Return the (x, y) coordinate for the center point of the cell that contains the specified text.  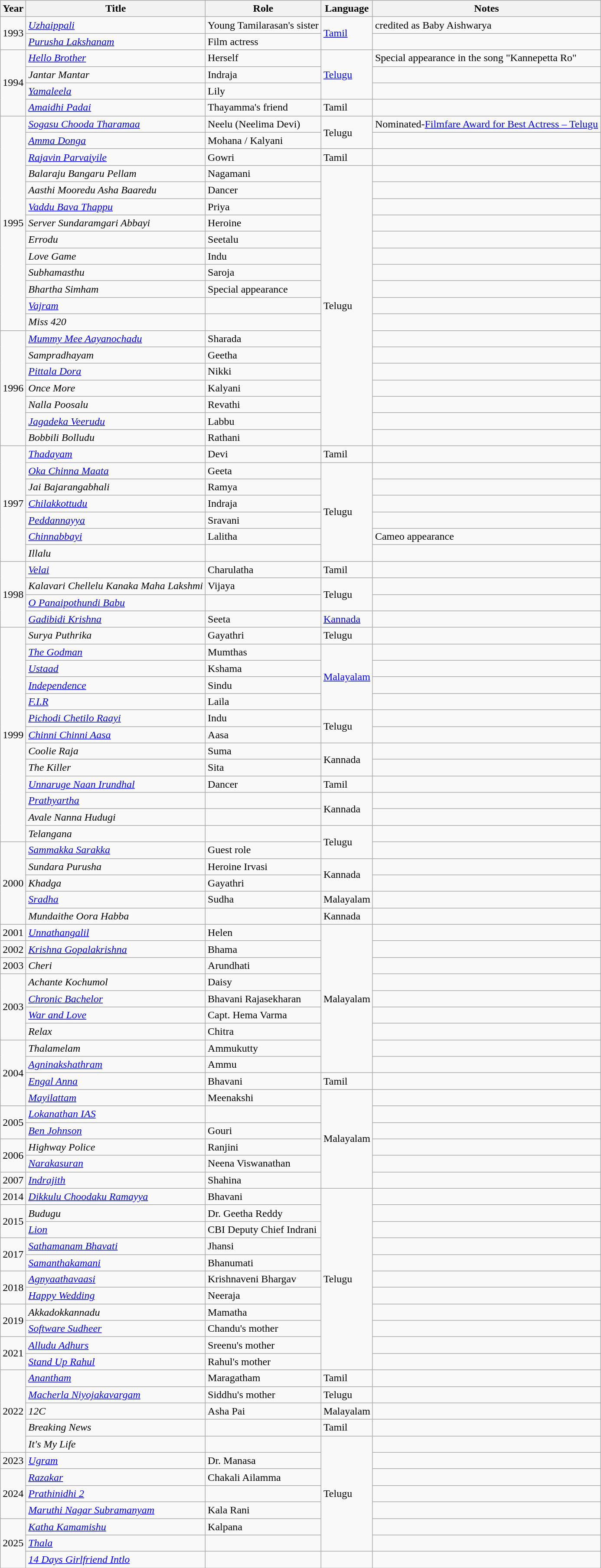
Thalamelam (116, 1048)
Jhansi (264, 1246)
Mohana / Kalyani (264, 140)
2022 (13, 1411)
Sindu (264, 685)
Maragatham (264, 1378)
Software Sudheer (116, 1329)
Vajram (116, 306)
Rahul's mother (264, 1362)
Revathi (264, 404)
Meenakshi (264, 1098)
Neena Viswanathan (264, 1164)
Lion (116, 1229)
Jantar Mantar (116, 75)
Balaraju Bangaru Pellam (116, 173)
Khadga (116, 883)
Achante Kochumol (116, 982)
Sathamanam Bhavati (116, 1246)
2021 (13, 1353)
Unnaruge Naan Irundhal (116, 784)
Akkadokkannadu (116, 1312)
14 Days Girlfriend Intlo (116, 1560)
Chilakkottudu (116, 504)
Thala (116, 1543)
Nagamani (264, 173)
Sreenu's mother (264, 1345)
Krishna Gopalakrishna (116, 949)
Ramya (264, 487)
1996 (13, 388)
2019 (13, 1320)
Miss 420 (116, 322)
Independence (116, 685)
Kalyani (264, 388)
1998 (13, 594)
Helen (264, 932)
Sammakka Sarakka (116, 850)
Jai Bajarangabhali (116, 487)
Prathyartha (116, 801)
Engal Anna (116, 1081)
1997 (13, 503)
Devi (264, 454)
2015 (13, 1221)
1994 (13, 83)
Pichodi Chetilo Raayi (116, 718)
Chinnabbayi (116, 537)
Sradha (116, 900)
Asha Pai (264, 1411)
2025 (13, 1543)
Heroine (264, 223)
Bhama (264, 949)
Errodu (116, 240)
2001 (13, 932)
Bobbili Bolludu (116, 437)
Chinni Chinni Aasa (116, 735)
Macherla Niyojakavargam (116, 1395)
Lokanathan IAS (116, 1114)
CBI Deputy Chief Indrani (264, 1229)
Chandu's mother (264, 1329)
2018 (13, 1288)
Geeta (264, 470)
Sampradhayam (116, 355)
Title (116, 9)
Samanthakamani (116, 1263)
2024 (13, 1493)
Sravani (264, 520)
2014 (13, 1196)
Year (13, 9)
Special appearance in the song "Kannepetta Ro" (487, 58)
Budugu (116, 1213)
Stand Up Rahul (116, 1362)
2006 (13, 1155)
Language (347, 9)
Krishnaveni Bhargav (264, 1279)
Rathani (264, 437)
Ranjini (264, 1147)
Mummy Mee Aayanochadu (116, 339)
1993 (13, 33)
2000 (13, 883)
Role (264, 9)
O Panaipothundi Babu (116, 603)
Saroja (264, 273)
Razakar (116, 1477)
Jagadeka Veerudu (116, 421)
Once More (116, 388)
Narakasuran (116, 1164)
Arundhati (264, 965)
2017 (13, 1254)
Amma Donga (116, 140)
Mumthas (264, 652)
Telangana (116, 834)
Bhavani Rajasekharan (264, 998)
Agninakshathram (116, 1065)
Gouri (264, 1131)
Ammu (264, 1065)
Young Tamilarasan's sister (264, 25)
Subhamasthu (116, 273)
Capt. Hema Varma (264, 1015)
Chakali Ailamma (264, 1477)
Mundaithe Oora Habba (116, 916)
Avale Nanna Hudugi (116, 817)
Vijaya (264, 586)
Lalitha (264, 537)
Daisy (264, 982)
Neelu (Neelima Devi) (264, 124)
Unnathangalil (116, 932)
Mamatha (264, 1312)
Anantham (116, 1378)
Siddhu's mother (264, 1395)
Agnyaathavaasi (116, 1279)
Maruthi Nagar Subramanyam (116, 1510)
Sita (264, 768)
The Godman (116, 652)
Seeta (264, 619)
Coolie Raja (116, 751)
Charulatha (264, 570)
Illalu (116, 553)
Thayamma's friend (264, 108)
Ustaad (116, 668)
Alludu Adhurs (116, 1345)
Suma (264, 751)
Relax (116, 1032)
Sundara Purusha (116, 867)
Hello Brother (116, 58)
Kalavari Chellelu Kanaka Maha Lakshmi (116, 586)
Dr. Geetha Reddy (264, 1213)
Laila (264, 701)
Ugram (116, 1460)
Nominated-Filmfare Award for Best Actress – Telugu (487, 124)
Indrajith (116, 1180)
Thadayam (116, 454)
Seetalu (264, 240)
Film actress (264, 42)
Ammukutty (264, 1048)
credited as Baby Aishwarya (487, 25)
1999 (13, 734)
Pittala Dora (116, 372)
Gadibidi Krishna (116, 619)
Nikki (264, 372)
Geetha (264, 355)
Notes (487, 9)
Love Game (116, 256)
Velai (116, 570)
2007 (13, 1180)
Neeraja (264, 1296)
The Killer (116, 768)
Gowri (264, 157)
Labbu (264, 421)
Katha Kamamishu (116, 1526)
Herself (264, 58)
Sudha (264, 900)
Happy Wedding (116, 1296)
Prathinidhi 2 (116, 1493)
Guest role (264, 850)
2002 (13, 949)
It's My Life (116, 1444)
Cheri (116, 965)
Breaking News (116, 1428)
Dr. Manasa (264, 1460)
Heroine Irvasi (264, 867)
Uzhaippali (116, 25)
Kalpana (264, 1526)
Cameo appearance (487, 537)
2005 (13, 1122)
2004 (13, 1073)
Yamaleela (116, 91)
Priya (264, 207)
War and Love (116, 1015)
Aasthi Mooredu Asha Baaredu (116, 190)
Rajavin Parvaiyile (116, 157)
Peddannayya (116, 520)
Surya Puthrika (116, 636)
Oka Chinna Maata (116, 470)
Ben Johnson (116, 1131)
Kala Rani (264, 1510)
Mayilattam (116, 1098)
Kshama (264, 668)
Sharada (264, 339)
Lily (264, 91)
Shahina (264, 1180)
Highway Police (116, 1147)
Sogasu Chooda Tharamaa (116, 124)
Dikkulu Choodaku Ramayya (116, 1196)
Bhanumati (264, 1263)
Aasa (264, 735)
1995 (13, 223)
F.I.R (116, 701)
Bhartha Simham (116, 289)
Nalla Poosalu (116, 404)
12C (116, 1411)
Server Sundaramgari Abbayi (116, 223)
2023 (13, 1460)
Special appearance (264, 289)
Vaddu Bava Thappu (116, 207)
Chitra (264, 1032)
Chronic Bachelor (116, 998)
Purusha Lakshanam (116, 42)
Amaidhi Padai (116, 108)
